Output the (x, y) coordinate of the center of the cell containing the given text.  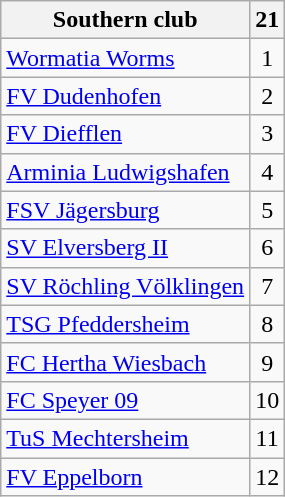
6 (268, 248)
FV Diefflen (126, 134)
Wormatia Worms (126, 58)
9 (268, 362)
FV Eppelborn (126, 477)
TSG Pfeddersheim (126, 324)
SV Röchling Völklingen (126, 286)
SV Elversberg II (126, 248)
12 (268, 477)
7 (268, 286)
21 (268, 20)
TuS Mechtersheim (126, 438)
11 (268, 438)
FSV Jägersburg (126, 210)
5 (268, 210)
8 (268, 324)
3 (268, 134)
FC Speyer 09 (126, 400)
FC Hertha Wiesbach (126, 362)
1 (268, 58)
FV Dudenhofen (126, 96)
2 (268, 96)
10 (268, 400)
Arminia Ludwigshafen (126, 172)
4 (268, 172)
Southern club (126, 20)
